For the text-containing cell, return its midpoint in [X, Y] coordinate format. 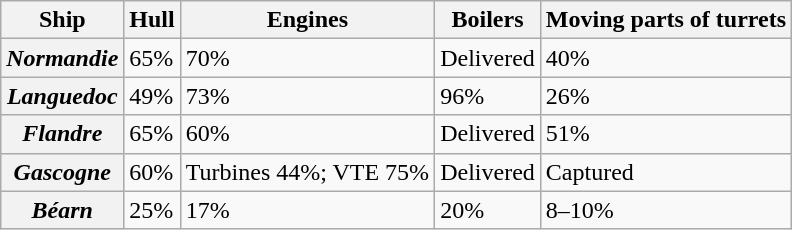
17% [307, 210]
Turbines 44%; VTE 75% [307, 172]
Gascogne [62, 172]
Normandie [62, 58]
Engines [307, 20]
96% [488, 96]
Moving parts of turrets [666, 20]
8–10% [666, 210]
49% [152, 96]
51% [666, 134]
Hull [152, 20]
Captured [666, 172]
26% [666, 96]
25% [152, 210]
Boilers [488, 20]
Languedoc [62, 96]
20% [488, 210]
Béarn [62, 210]
Ship [62, 20]
40% [666, 58]
Flandre [62, 134]
70% [307, 58]
73% [307, 96]
